Detect which cell encompasses the target text, then output its (X, Y) center coordinate. 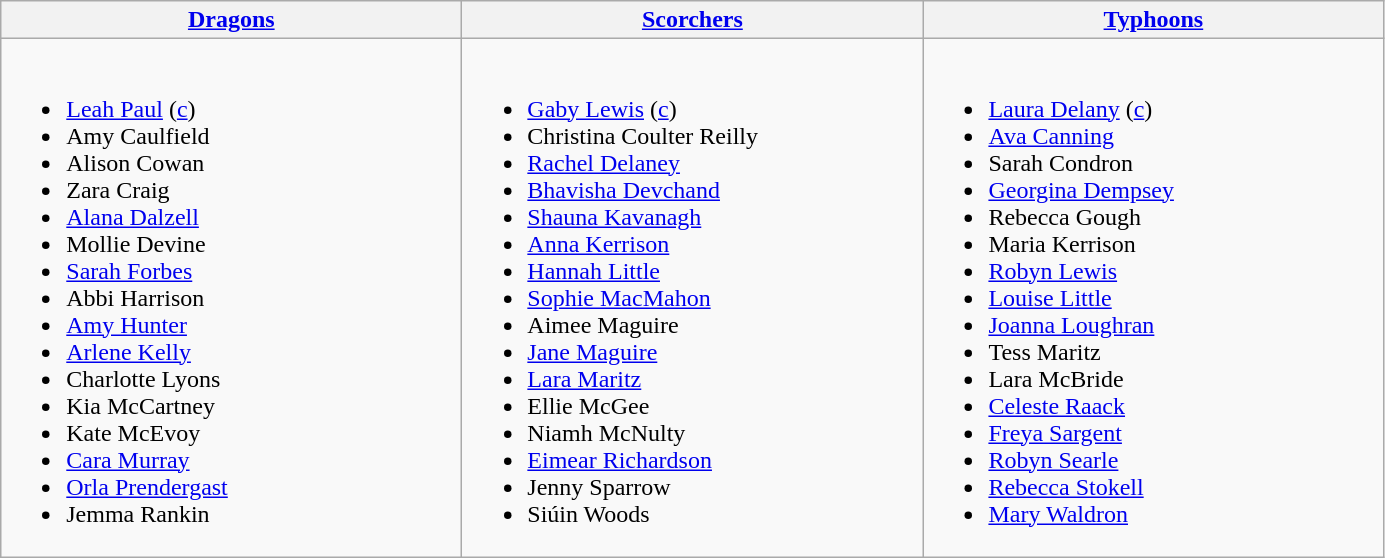
Typhoons (1154, 20)
Scorchers (692, 20)
Dragons (232, 20)
